Scan for the cell matching the given text and deliver its (X, Y) coordinate at center. 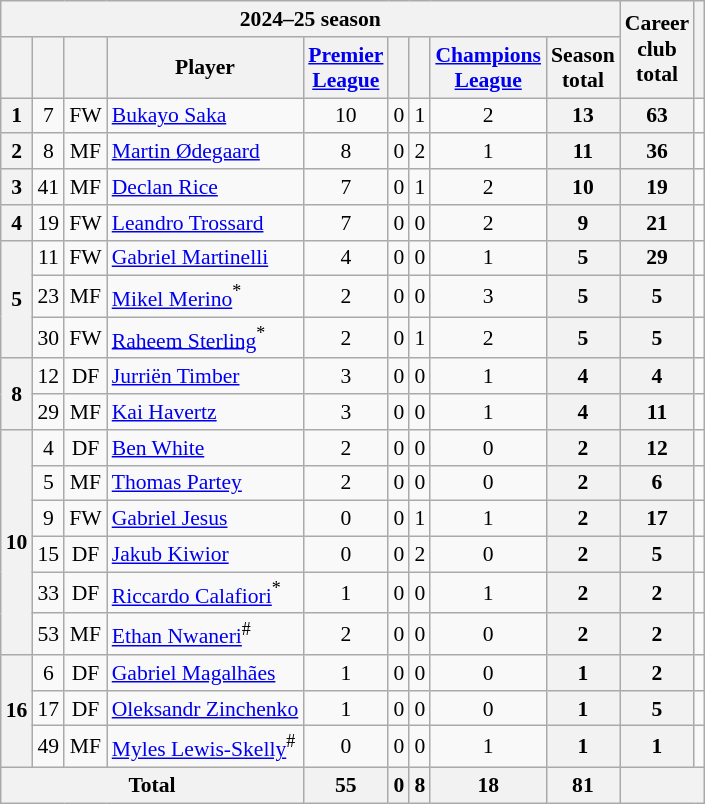
Bukayo Saka (206, 116)
33 (48, 592)
Player (206, 68)
Total (152, 786)
15 (48, 555)
Riccardo Calafiori* (206, 592)
81 (583, 786)
Ethan Nwaneri# (206, 634)
Oleksandr Zinchenko (206, 709)
53 (48, 634)
18 (488, 786)
Martin Ødegaard (206, 152)
Ben White (206, 448)
Leandro Trossard (206, 223)
2024–25 season (310, 19)
63 (657, 116)
Gabriel Jesus (206, 519)
Careerclubtotal (657, 50)
36 (657, 152)
Jakub Kiwior (206, 555)
Raheem Sterling* (206, 338)
Gabriel Martinelli (206, 258)
PremierLeague (346, 68)
Gabriel Magalhães (206, 673)
Seasontotal (583, 68)
21 (657, 223)
Kai Havertz (206, 412)
55 (346, 786)
23 (48, 296)
Mikel Merino* (206, 296)
Jurriën Timber (206, 377)
Thomas Partey (206, 484)
16 (17, 712)
13 (583, 116)
49 (48, 746)
ChampionsLeague (488, 68)
Declan Rice (206, 187)
Myles Lewis-Skelly# (206, 746)
41 (48, 187)
30 (48, 338)
